Find where the given text appears and provide that cell's center as (X, Y) coordinate. 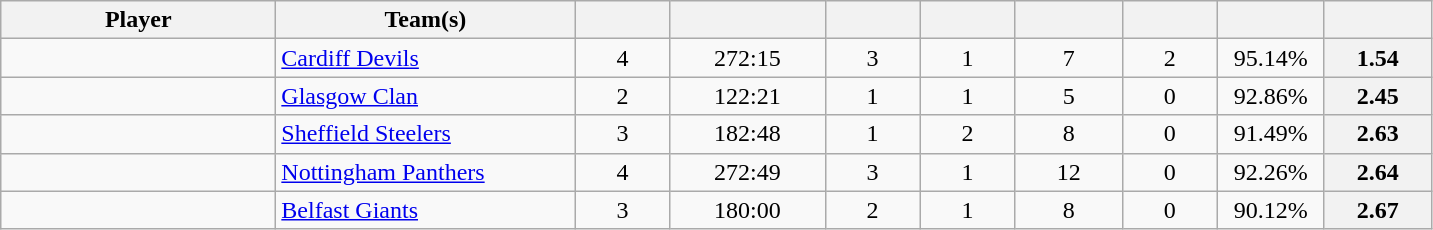
7 (1068, 58)
91.49% (1270, 134)
5 (1068, 96)
92.86% (1270, 96)
1.54 (1378, 58)
182:48 (748, 134)
Nottingham Panthers (426, 172)
12 (1068, 172)
2.64 (1378, 172)
180:00 (748, 210)
Team(s) (426, 20)
2.67 (1378, 210)
2.63 (1378, 134)
122:21 (748, 96)
2.45 (1378, 96)
95.14% (1270, 58)
Glasgow Clan (426, 96)
Player (138, 20)
Sheffield Steelers (426, 134)
Cardiff Devils (426, 58)
272:15 (748, 58)
272:49 (748, 172)
92.26% (1270, 172)
90.12% (1270, 210)
Belfast Giants (426, 210)
